Output the [X, Y] coordinate of the center of the cell containing the given text.  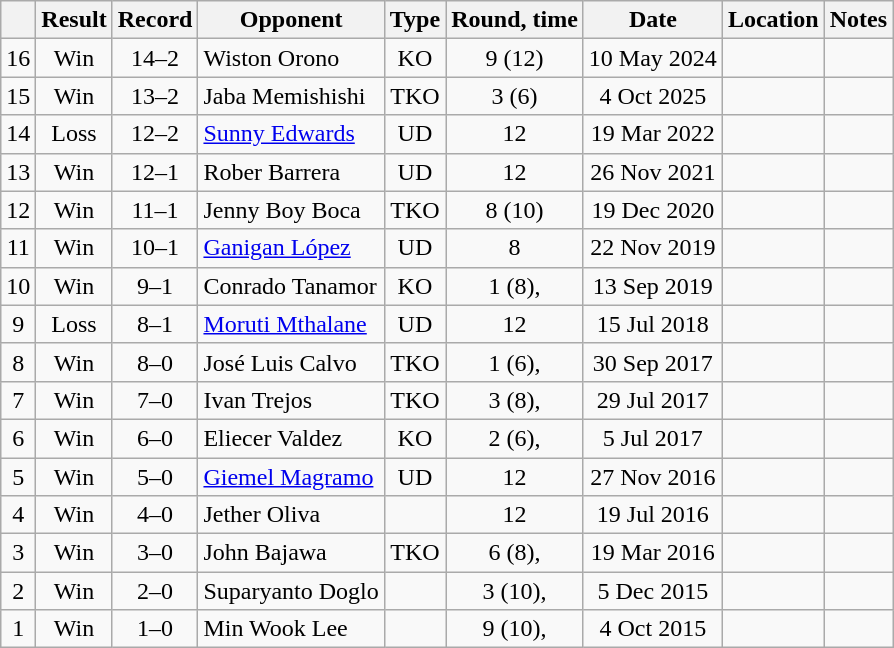
13–2 [155, 96]
Eliecer Valdez [291, 438]
14 [18, 134]
Date [652, 20]
2–0 [155, 591]
José Luis Calvo [291, 362]
Location [773, 20]
3 (10), [515, 591]
14–2 [155, 58]
7 [18, 400]
5 Dec 2015 [652, 591]
4 Oct 2015 [652, 629]
2 (6), [515, 438]
3 (8), [515, 400]
6 [18, 438]
9 [18, 324]
Ivan Trejos [291, 400]
19 Dec 2020 [652, 210]
4 Oct 2025 [652, 96]
1 (6), [515, 362]
9 (12) [515, 58]
16 [18, 58]
Notes [858, 20]
19 Mar 2022 [652, 134]
Ganigan López [291, 248]
3 [18, 553]
8–1 [155, 324]
Jenny Boy Boca [291, 210]
Rober Barrera [291, 172]
Giemel Magramo [291, 477]
1 [18, 629]
5 Jul 2017 [652, 438]
30 Sep 2017 [652, 362]
19 Mar 2016 [652, 553]
6–0 [155, 438]
7–0 [155, 400]
Min Wook Lee [291, 629]
4–0 [155, 515]
12–2 [155, 134]
15 [18, 96]
Jether Oliva [291, 515]
Moruti Mthalane [291, 324]
3 (6) [515, 96]
Sunny Edwards [291, 134]
27 Nov 2016 [652, 477]
1 (8), [515, 286]
29 Jul 2017 [652, 400]
11 [18, 248]
3–0 [155, 553]
Jaba Memishishi [291, 96]
Result [74, 20]
Type [414, 20]
8–0 [155, 362]
10–1 [155, 248]
Suparyanto Doglo [291, 591]
10 May 2024 [652, 58]
9 (10), [515, 629]
22 Nov 2019 [652, 248]
10 [18, 286]
5 [18, 477]
Conrado Tanamor [291, 286]
19 Jul 2016 [652, 515]
2 [18, 591]
1–0 [155, 629]
12–1 [155, 172]
15 Jul 2018 [652, 324]
11–1 [155, 210]
Opponent [291, 20]
6 (8), [515, 553]
26 Nov 2021 [652, 172]
9–1 [155, 286]
8 (10) [515, 210]
13 [18, 172]
13 Sep 2019 [652, 286]
Wiston Orono [291, 58]
4 [18, 515]
John Bajawa [291, 553]
Round, time [515, 20]
Record [155, 20]
5–0 [155, 477]
